Extract the [x, y] coordinate from the center of the cell holding the provided text.  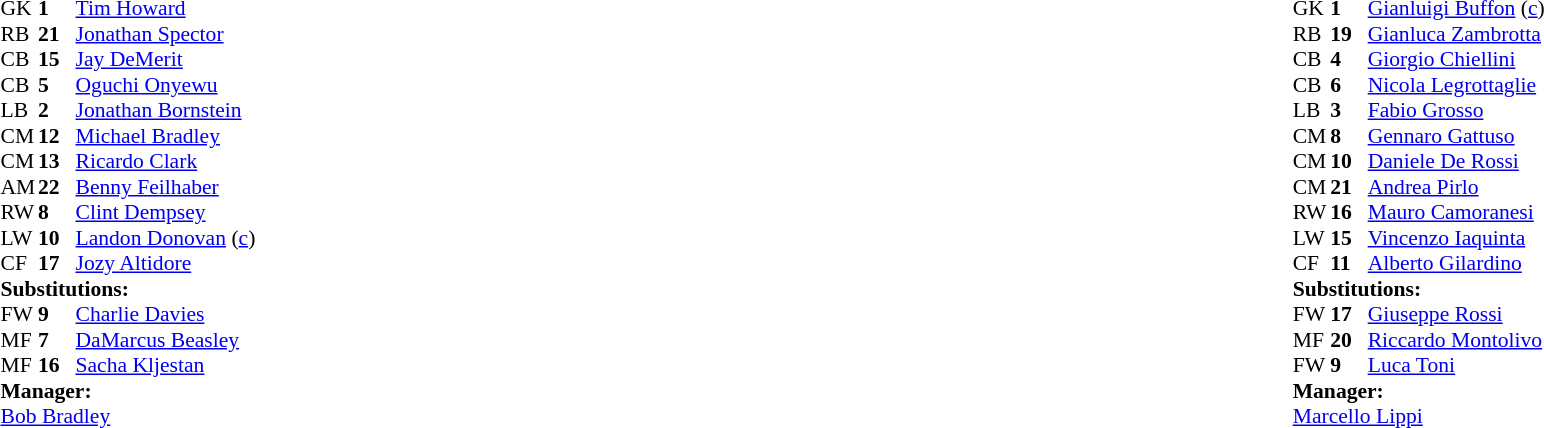
Michael Bradley [166, 136]
2 [57, 111]
11 [1349, 263]
13 [57, 161]
Substitutions: [128, 289]
Benny Feilhaber [166, 187]
5 [57, 85]
Jonathan Bornstein [166, 111]
20 [1349, 340]
6 [1349, 85]
Jozy Altidore [166, 263]
Landon Donovan (c) [166, 238]
DaMarcus Beasley [166, 340]
7 [57, 340]
Charlie Davies [166, 315]
AM [19, 187]
Oguchi Onyewu [166, 85]
3 [1349, 111]
22 [57, 187]
Jonathan Spector [166, 34]
Ricardo Clark [166, 161]
4 [1349, 59]
Manager: [128, 391]
Clint Dempsey [166, 213]
Sacha Kljestan [166, 365]
Jay DeMerit [166, 59]
19 [1349, 34]
12 [57, 136]
